Identify which cell holds the provided text, then report its (X, Y) central coordinate. 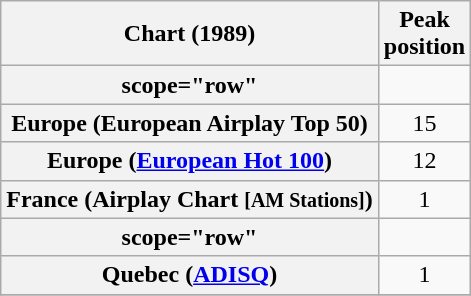
Chart (1989) (190, 34)
12 (424, 161)
Quebec (ADISQ) (190, 275)
Europe (European Airplay Top 50) (190, 123)
15 (424, 123)
France (Airplay Chart [AM Stations]) (190, 199)
Peakposition (424, 34)
Europe (European Hot 100) (190, 161)
